Scan for the cell matching the given text and deliver its [x, y] coordinate at center. 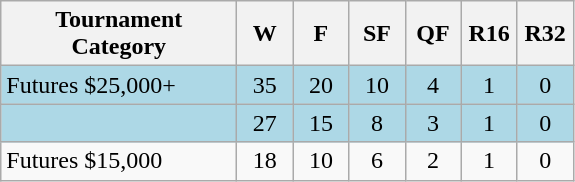
18 [265, 161]
27 [265, 123]
8 [377, 123]
Tournament Category [119, 34]
4 [433, 85]
Futures $25,000+ [119, 85]
QF [433, 34]
15 [321, 123]
2 [433, 161]
F [321, 34]
W [265, 34]
35 [265, 85]
R16 [489, 34]
20 [321, 85]
SF [377, 34]
Futures $15,000 [119, 161]
3 [433, 123]
6 [377, 161]
R32 [545, 34]
